From the cell containing the given text, extract its center point as [X, Y] coordinate. 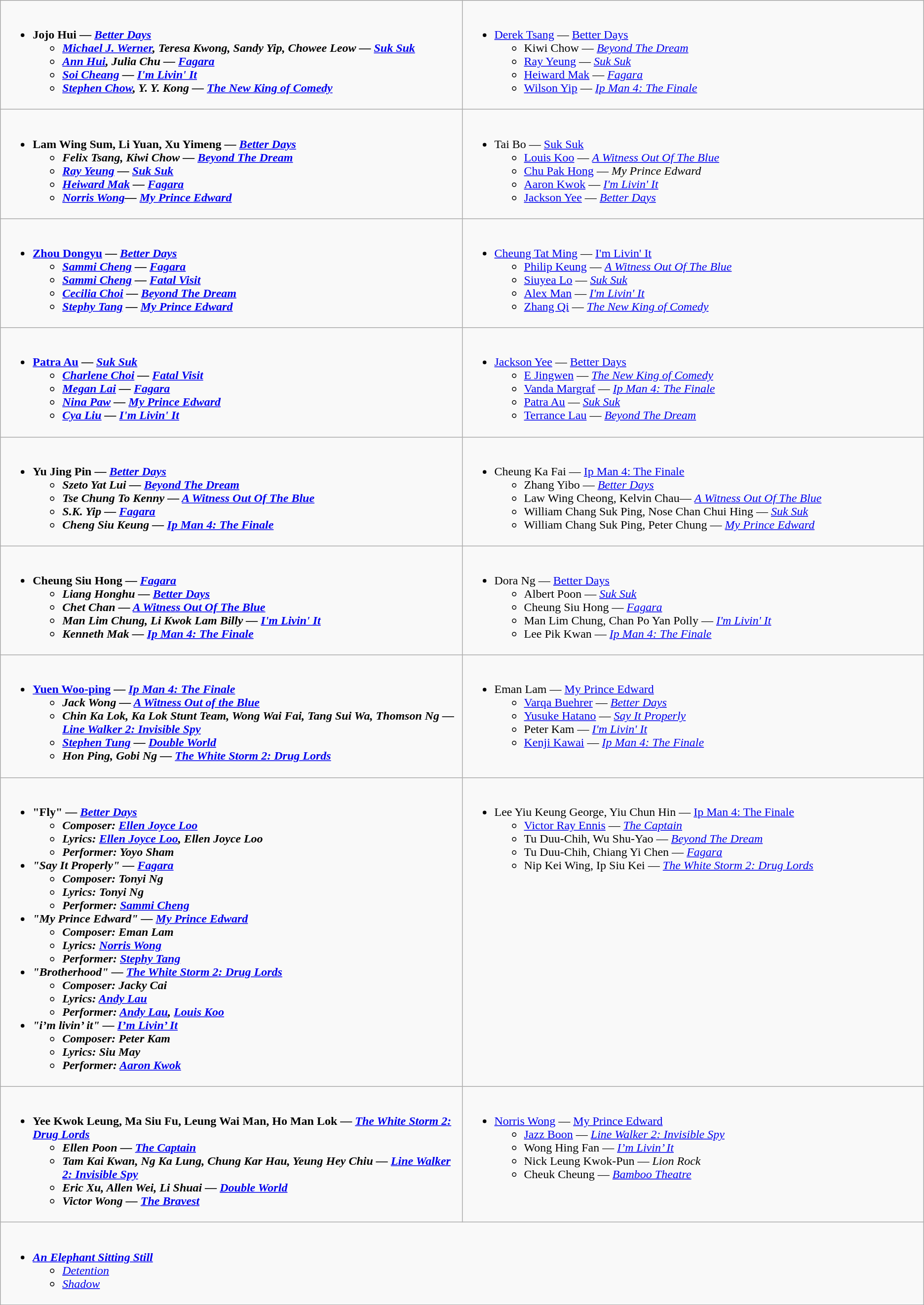
Cheung Tat Ming — I'm Livin' It Philip Keung — A Witness Out Of The BlueSiuyea Lo — Suk SukAlex Man — I'm Livin' ItZhang Qi — The New King of Comedy [693, 273]
Derek Tsang — Better Days Kiwi Chow — Beyond The DreamRay Yeung — Suk SukHeiward Mak — FagaraWilson Yip — Ip Man 4: The Finale [693, 55]
An Elephant Sitting Still Detention Shadow [462, 1264]
Jackson Yee — Better Days E Jingwen — The New King of ComedyVanda Margraf — Ip Man 4: The FinalePatra Au — Suk SukTerrance Lau — Beyond The Dream [693, 382]
Tai Bo — Suk Suk Louis Koo — A Witness Out Of The BlueChu Pak Hong — My Prince EdwardAaron Kwok — I'm Livin' ItJackson Yee — Better Days [693, 164]
Eman Lam — My Prince Edward Varqa Buehrer — Better DaysYusuke Hatano — Say It ProperlyPeter Kam — I'm Livin' ItKenji Kawai — Ip Man 4: The Finale [693, 716]
Patra Au — Suk Suk Charlene Choi — Fatal VisitMegan Lai — FagaraNina Paw — My Prince EdwardCya Liu — I'm Livin' It [231, 382]
Zhou Dongyu — Better Days Sammi Cheng — FagaraSammi Cheng — Fatal VisitCecilia Choi — Beyond The DreamStephy Tang — My Prince Edward [231, 273]
